Output the (X, Y) coordinate of the center of the cell containing the given text.  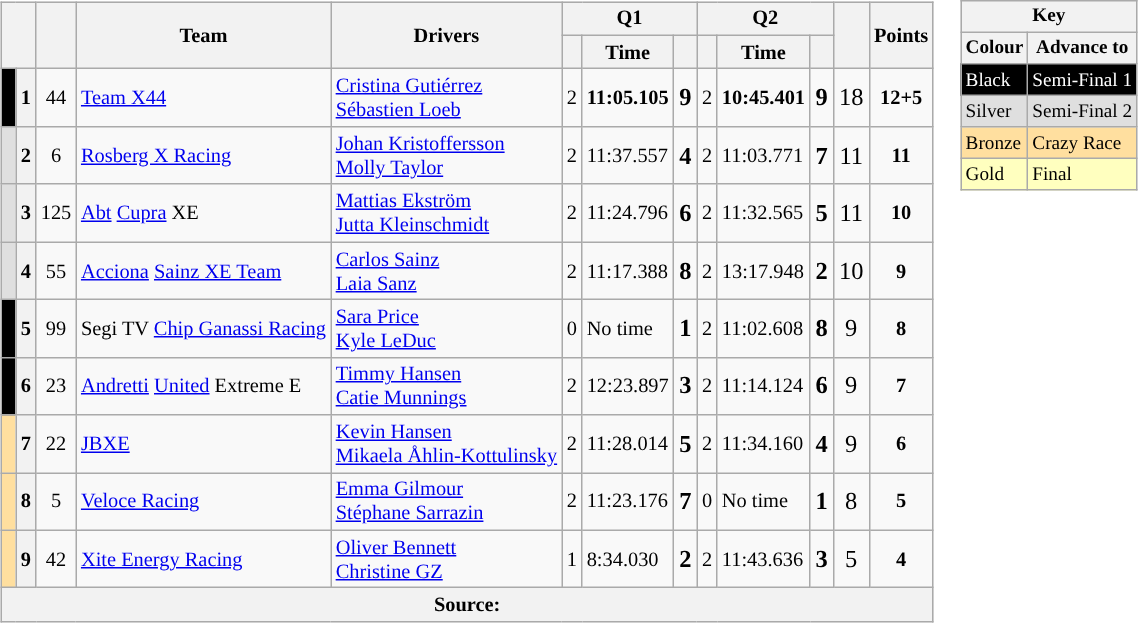
Semi-Final 2 (1082, 111)
Bronze (994, 143)
42 (56, 559)
JBXE (204, 444)
44 (56, 98)
Veloce Racing (204, 502)
12+5 (901, 98)
Oliver Bennett Christine GZ (446, 559)
11:28.014 (628, 444)
Final (1082, 175)
Acciona Sainz XE Team (204, 271)
Kevin Hansen Mikaela Åhlin-Kottulinsky (446, 444)
Andretti United Extreme E (204, 386)
12:23.897 (628, 386)
11:02.608 (764, 329)
Gold (994, 175)
Colour (994, 48)
Timmy Hansen Catie Munnings (446, 386)
125 (56, 213)
Source: (467, 605)
Abt Cupra XE (204, 213)
Team (204, 36)
Rosberg X Racing (204, 156)
Cristina Gutiérrez Sébastien Loeb (446, 98)
Sara Price Kyle LeDuc (446, 329)
Team X44 (204, 98)
Emma Gilmour Stéphane Sarrazin (446, 502)
11:24.796 (628, 213)
13:17.948 (764, 271)
Silver (994, 111)
99 (56, 329)
Carlos Sainz Laia Sanz (446, 271)
Xite Energy Racing (204, 559)
23 (56, 386)
11:17.388 (628, 271)
22 (56, 444)
Drivers (446, 36)
11:03.771 (764, 156)
8:34.030 (628, 559)
Mattias Ekström Jutta Kleinschmidt (446, 213)
Advance to (1082, 48)
Black (994, 80)
55 (56, 271)
11:23.176 (628, 502)
Key (1049, 16)
11:05.105 (628, 98)
Segi TV Chip Ganassi Racing (204, 329)
11:32.565 (764, 213)
10:45.401 (764, 98)
Crazy Race (1082, 143)
Points (901, 36)
11:34.160 (764, 444)
Q1 (630, 19)
18 (851, 98)
11:14.124 (764, 386)
Johan Kristoffersson Molly Taylor (446, 156)
11:43.636 (764, 559)
11:37.557 (628, 156)
Q2 (765, 19)
Semi-Final 1 (1082, 80)
